Search for the cell housing the specified text and yield its [x, y] center coordinate. 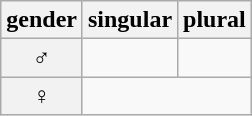
♀ [42, 96]
singular [130, 20]
plural [215, 20]
♂ [42, 58]
gender [42, 20]
